Extract the [X, Y] coordinate from the center of the cell holding the provided text.  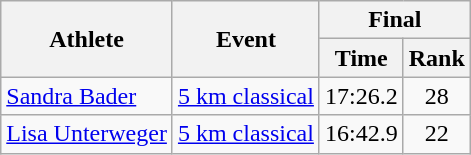
Rank [436, 58]
Final [394, 20]
16:42.9 [361, 134]
Sandra Bader [87, 96]
Lisa Unterweger [87, 134]
28 [436, 96]
Time [361, 58]
17:26.2 [361, 96]
Athlete [87, 39]
Event [246, 39]
22 [436, 134]
